Determine the [X, Y] coordinate at the center of the cell enclosing the given text.  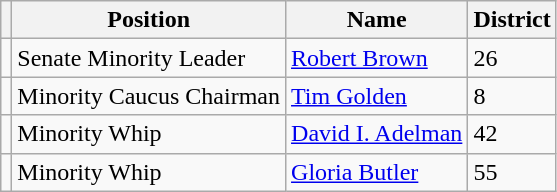
Minority Caucus Chairman [149, 96]
David I. Adelman [377, 134]
Position [149, 20]
26 [512, 58]
Robert Brown [377, 58]
Senate Minority Leader [149, 58]
District [512, 20]
Gloria Butler [377, 172]
55 [512, 172]
42 [512, 134]
8 [512, 96]
Tim Golden [377, 96]
Name [377, 20]
